Detect which cell encompasses the target text, then output its (x, y) center coordinate. 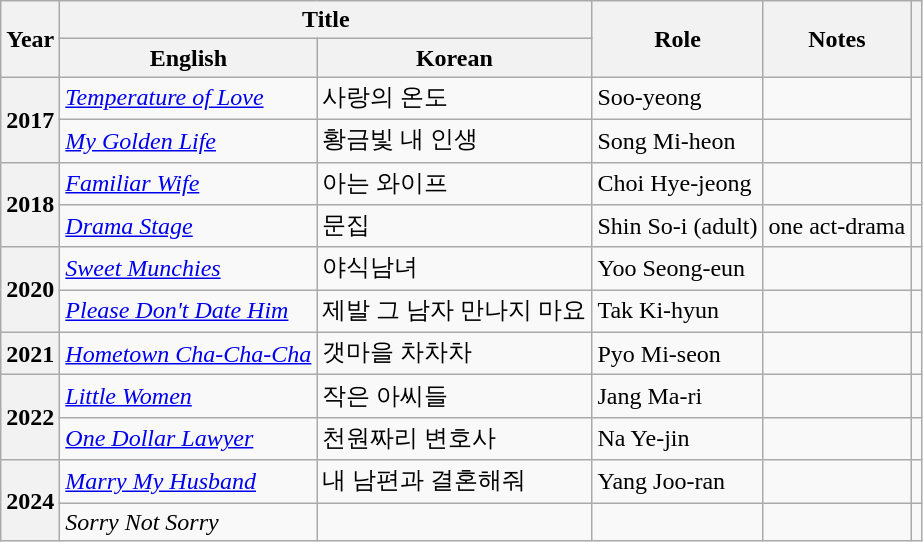
2021 (30, 354)
Sorry Not Sorry (188, 521)
문집 (454, 226)
Temperature of Love (188, 98)
My Golden Life (188, 140)
사랑의 온도 (454, 98)
Shin So-i (adult) (678, 226)
천원짜리 변호사 (454, 438)
아는 와이프 (454, 184)
Sweet Munchies (188, 268)
2017 (30, 120)
Title (326, 20)
내 남편과 결혼해줘 (454, 482)
황금빛 내 인생 (454, 140)
Choi Hye-jeong (678, 184)
제발 그 남자 만나지 마요 (454, 312)
Year (30, 39)
One Dollar Lawyer (188, 438)
Soo-yeong (678, 98)
Yoo Seong-eun (678, 268)
Notes (837, 39)
Marry My Husband (188, 482)
야식남녀 (454, 268)
Song Mi-heon (678, 140)
갯마을 차차차 (454, 354)
2022 (30, 418)
Drama Stage (188, 226)
2018 (30, 204)
작은 아씨들 (454, 396)
Please Don't Date Him (188, 312)
Tak Ki-hyun (678, 312)
Role (678, 39)
Korean (454, 58)
2024 (30, 500)
Na Ye-jin (678, 438)
Jang Ma-ri (678, 396)
English (188, 58)
Pyo Mi-seon (678, 354)
Little Women (188, 396)
2020 (30, 290)
Familiar Wife (188, 184)
one act-drama (837, 226)
Yang Joo-ran (678, 482)
Hometown Cha-Cha-Cha (188, 354)
